Extract the [X, Y] coordinate from the center of the cell holding the provided text.  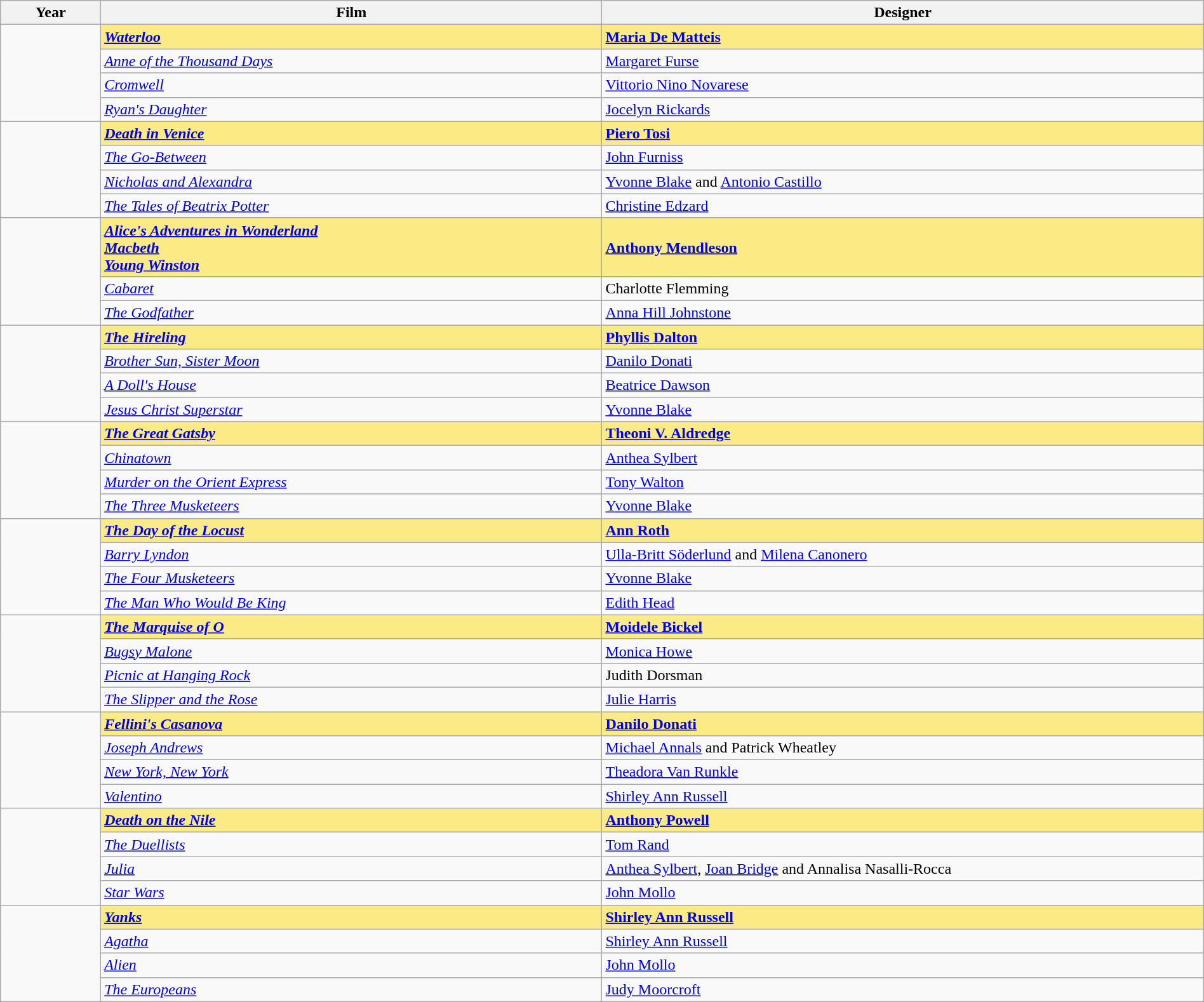
Jesus Christ Superstar [352, 410]
Michael Annals and Patrick Wheatley [903, 748]
The Great Gatsby [352, 434]
Star Wars [352, 893]
The Hireling [352, 337]
Death in Venice [352, 133]
Year [51, 13]
Tom Rand [903, 845]
The Godfather [352, 312]
Joseph Andrews [352, 748]
Valentino [352, 796]
Monica Howe [903, 651]
Judith Dorsman [903, 675]
Alien [352, 965]
Yanks [352, 917]
Moidele Bickel [903, 627]
Anthony Mendleson [903, 247]
Edith Head [903, 603]
Fellini's Casanova [352, 723]
The Man Who Would Be King [352, 603]
Tony Walton [903, 482]
Yvonne Blake and Antonio Castillo [903, 182]
Charlotte Flemming [903, 288]
Anne of the Thousand Days [352, 61]
Picnic at Hanging Rock [352, 675]
Anthea Sylbert, Joan Bridge and Annalisa Nasalli-Rocca [903, 869]
Death on the Nile [352, 820]
Judy Moorcroft [903, 989]
Nicholas and Alexandra [352, 182]
Anthony Powell [903, 820]
New York, New York [352, 772]
Vittorio Nino Novarese [903, 85]
Cabaret [352, 288]
Jocelyn Rickards [903, 109]
Barry Lyndon [352, 554]
Film [352, 13]
Theoni V. Aldredge [903, 434]
Bugsy Malone [352, 651]
Margaret Furse [903, 61]
Waterloo [352, 37]
Murder on the Orient Express [352, 482]
The Duellists [352, 845]
Cromwell [352, 85]
Ulla-Britt Söderlund and Milena Canonero [903, 554]
Anthea Sylbert [903, 458]
Ann Roth [903, 530]
The Four Musketeers [352, 578]
Phyllis Dalton [903, 337]
Maria De Matteis [903, 37]
The Slipper and the Rose [352, 699]
Designer [903, 13]
The Tales of Beatrix Potter [352, 206]
Theadora Van Runkle [903, 772]
John Furniss [903, 157]
Julie Harris [903, 699]
Chinatown [352, 458]
A Doll's House [352, 385]
Julia [352, 869]
Christine Edzard [903, 206]
The Day of the Locust [352, 530]
The Marquise of O [352, 627]
The Go-Between [352, 157]
Piero Tosi [903, 133]
Anna Hill Johnstone [903, 312]
Ryan's Daughter [352, 109]
Beatrice Dawson [903, 385]
Agatha [352, 941]
Brother Sun, Sister Moon [352, 361]
The Europeans [352, 989]
Alice's Adventures in Wonderland Macbeth Young Winston [352, 247]
The Three Musketeers [352, 506]
